Determine the [X, Y] coordinate at the center of the cell enclosing the given text.  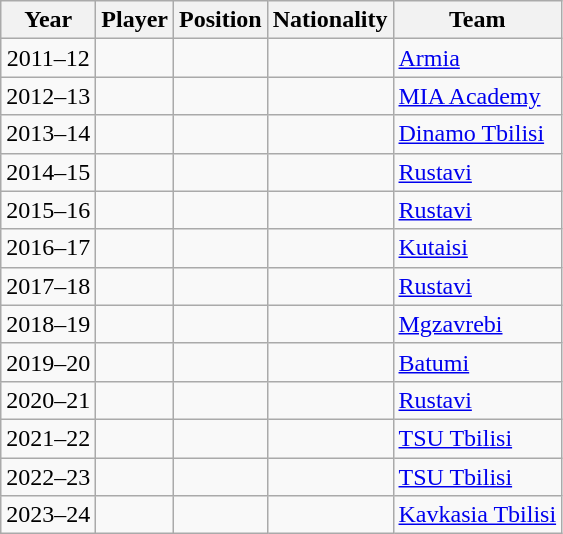
Kavkasia Tbilisi [478, 515]
2020–21 [48, 400]
2011–12 [48, 58]
2021–22 [48, 438]
2022–23 [48, 477]
Kutaisi [478, 248]
Team [478, 20]
Dinamo Tbilisi [478, 134]
Mgzavrebi [478, 324]
Armia [478, 58]
Player [135, 20]
2019–20 [48, 362]
MIA Academy [478, 96]
2012–13 [48, 96]
Batumi [478, 362]
Nationality [330, 20]
2017–18 [48, 286]
Year [48, 20]
2015–16 [48, 210]
2013–14 [48, 134]
2014–15 [48, 172]
2018–19 [48, 324]
2016–17 [48, 248]
2023–24 [48, 515]
Position [221, 20]
